Provide the (x, y) coordinate of the cell's center where the given text is located.  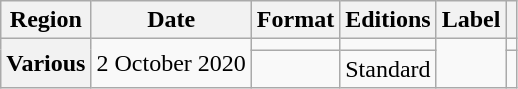
Region (46, 20)
2 October 2020 (171, 64)
Date (171, 20)
Standard (388, 69)
Label (471, 20)
Various (46, 64)
Editions (388, 20)
Format (295, 20)
